Capture the cell that displays the provided text and extract its [x, y] central coordinate. 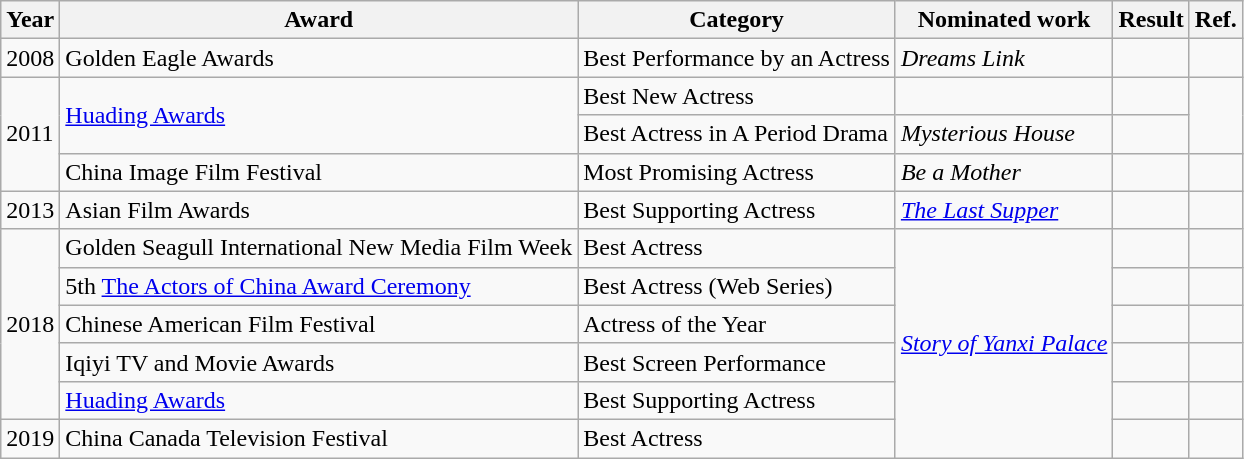
Best Screen Performance [737, 362]
Golden Eagle Awards [319, 58]
Category [737, 20]
2008 [30, 58]
2018 [30, 324]
Dreams Link [1004, 58]
Chinese American Film Festival [319, 324]
2011 [30, 134]
China Canada Television Festival [319, 438]
2013 [30, 210]
China Image Film Festival [319, 172]
2019 [30, 438]
Nominated work [1004, 20]
Result [1151, 20]
Be a Mother [1004, 172]
Best Performance by an Actress [737, 58]
The Last Supper [1004, 210]
Most Promising Actress [737, 172]
Asian Film Awards [319, 210]
5th The Actors of China Award Ceremony [319, 286]
Best Actress in A Period Drama [737, 134]
Best Actress (Web Series) [737, 286]
Ref. [1216, 20]
Iqiyi TV and Movie Awards [319, 362]
Year [30, 20]
Mysterious House [1004, 134]
Actress of the Year [737, 324]
Best New Actress [737, 96]
Award [319, 20]
Golden Seagull International New Media Film Week [319, 248]
Story of Yanxi Palace [1004, 343]
